Capture the cell that displays the provided text and extract its (X, Y) central coordinate. 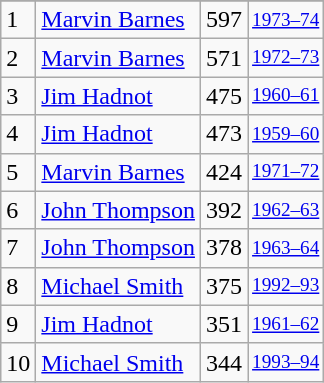
1960–61 (286, 96)
375 (224, 286)
4 (18, 134)
351 (224, 324)
7 (18, 248)
9 (18, 324)
8 (18, 286)
6 (18, 210)
5 (18, 172)
473 (224, 134)
3 (18, 96)
10 (18, 362)
1 (18, 20)
1959–60 (286, 134)
597 (224, 20)
1972–73 (286, 58)
1962–63 (286, 210)
1963–64 (286, 248)
424 (224, 172)
378 (224, 248)
1973–74 (286, 20)
1993–94 (286, 362)
475 (224, 96)
392 (224, 210)
2 (18, 58)
1992–93 (286, 286)
571 (224, 58)
344 (224, 362)
1971–72 (286, 172)
1961–62 (286, 324)
